Determine the [X, Y] coordinate at the center of the cell enclosing the given text.  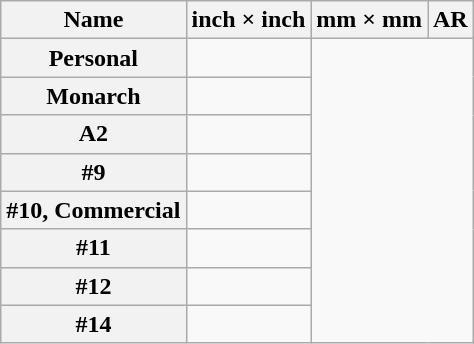
mm × mm [370, 20]
Monarch [94, 96]
Name [94, 20]
AR [451, 20]
inch × inch [248, 20]
#12 [94, 286]
#10, Commercial [94, 210]
#14 [94, 324]
#11 [94, 248]
A2 [94, 134]
#9 [94, 172]
Personal [94, 58]
